Return the (x, y) coordinate for the center point of the cell that contains the specified text.  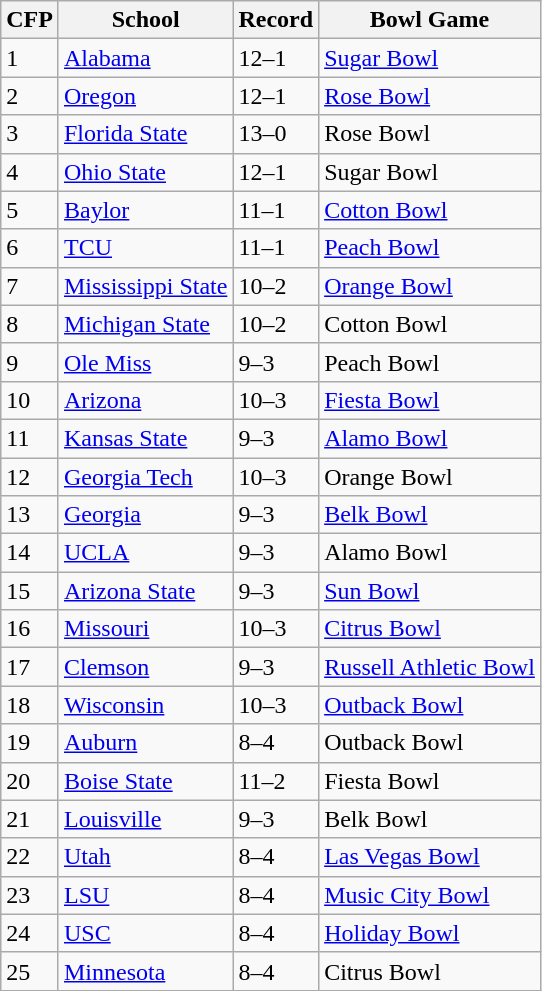
Missouri (145, 629)
Louisville (145, 819)
LSU (145, 895)
Oregon (145, 96)
18 (30, 705)
Ole Miss (145, 362)
Alabama (145, 58)
17 (30, 667)
13–0 (276, 134)
19 (30, 743)
24 (30, 933)
Minnesota (145, 971)
Las Vegas Bowl (430, 857)
Auburn (145, 743)
Bowl Game (430, 20)
4 (30, 172)
1 (30, 58)
CFP (30, 20)
14 (30, 553)
Kansas State (145, 438)
22 (30, 857)
25 (30, 971)
Holiday Bowl (430, 933)
12 (30, 477)
Baylor (145, 210)
Wisconsin (145, 705)
Record (276, 20)
Ohio State (145, 172)
Georgia Tech (145, 477)
9 (30, 362)
Clemson (145, 667)
Arizona (145, 400)
USC (145, 933)
Florida State (145, 134)
Michigan State (145, 324)
TCU (145, 248)
Music City Bowl (430, 895)
UCLA (145, 553)
Boise State (145, 781)
11 (30, 438)
6 (30, 248)
Georgia (145, 515)
11–2 (276, 781)
13 (30, 515)
16 (30, 629)
7 (30, 286)
15 (30, 591)
2 (30, 96)
23 (30, 895)
3 (30, 134)
Sun Bowl (430, 591)
Utah (145, 857)
Arizona State (145, 591)
Russell Athletic Bowl (430, 667)
5 (30, 210)
8 (30, 324)
21 (30, 819)
10 (30, 400)
School (145, 20)
20 (30, 781)
Mississippi State (145, 286)
